Output the [x, y] coordinate of the center of the cell containing the given text.  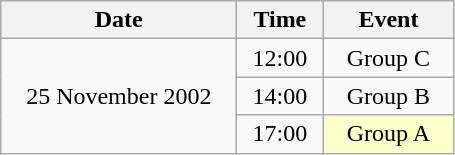
Date [119, 20]
14:00 [280, 96]
Group A [388, 134]
12:00 [280, 58]
Group B [388, 96]
25 November 2002 [119, 96]
Event [388, 20]
17:00 [280, 134]
Group C [388, 58]
Time [280, 20]
